Extract the [x, y] coordinate from the center of the cell holding the provided text.  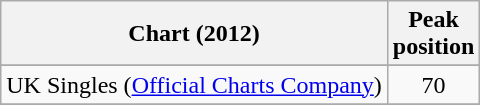
UK Singles (Official Charts Company) [194, 85]
Peakposition [433, 34]
70 [433, 85]
Chart (2012) [194, 34]
